Output the [X, Y] coordinate of the center of the cell containing the given text.  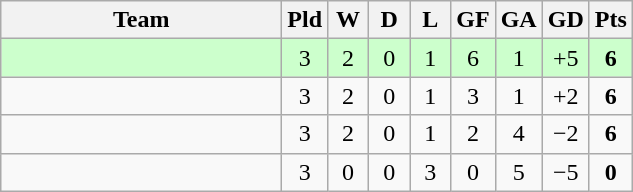
GD [566, 20]
Pld [305, 20]
GF [473, 20]
W [348, 20]
−5 [566, 172]
Team [142, 20]
L [430, 20]
GA [518, 20]
+5 [566, 58]
4 [518, 134]
−2 [566, 134]
D [390, 20]
+2 [566, 96]
5 [518, 172]
Pts [610, 20]
